For the text-containing cell, return its midpoint in (x, y) coordinate format. 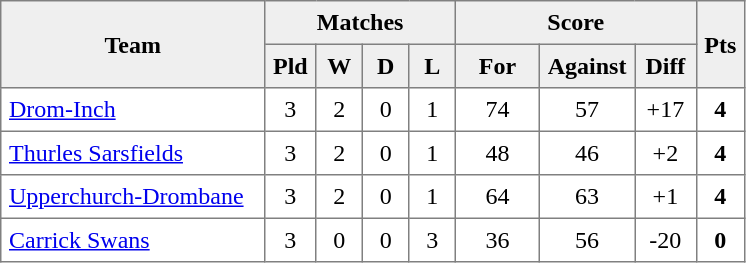
Carrick Swans (133, 240)
For (497, 66)
+17 (666, 110)
56 (586, 240)
64 (497, 197)
46 (586, 153)
36 (497, 240)
L (432, 66)
74 (497, 110)
D (385, 66)
Thurles Sarsfields (133, 153)
63 (586, 197)
Against (586, 66)
-20 (666, 240)
Upperchurch-Drombane (133, 197)
W (339, 66)
Matches (360, 23)
Pld (290, 66)
Pts (720, 44)
Drom-Inch (133, 110)
Team (133, 44)
+1 (666, 197)
48 (497, 153)
Score (576, 23)
Diff (666, 66)
+2 (666, 153)
57 (586, 110)
